For the text-containing cell, return its midpoint in [x, y] coordinate format. 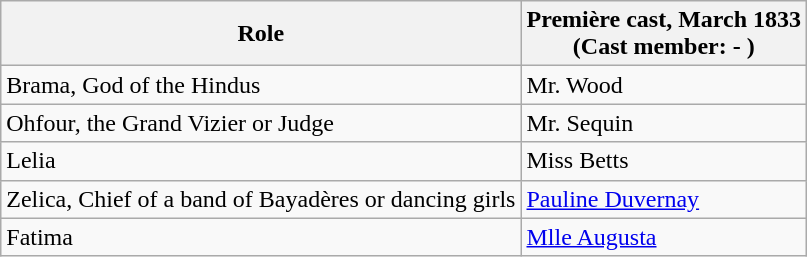
Role [261, 34]
Mr. Sequin [664, 123]
Lelia [261, 161]
Pauline Duvernay [664, 199]
Première cast, March 1833(Cast member: - ) [664, 34]
Ohfour, the Grand Vizier or Judge [261, 123]
Miss Betts [664, 161]
Fatima [261, 237]
Brama, God of the Hindus [261, 85]
Mr. Wood [664, 85]
Zelica, Chief of a band of Bayadères or dancing girls [261, 199]
Mlle Augusta [664, 237]
